Provide the (x, y) coordinate of the cell's center where the given text is located.  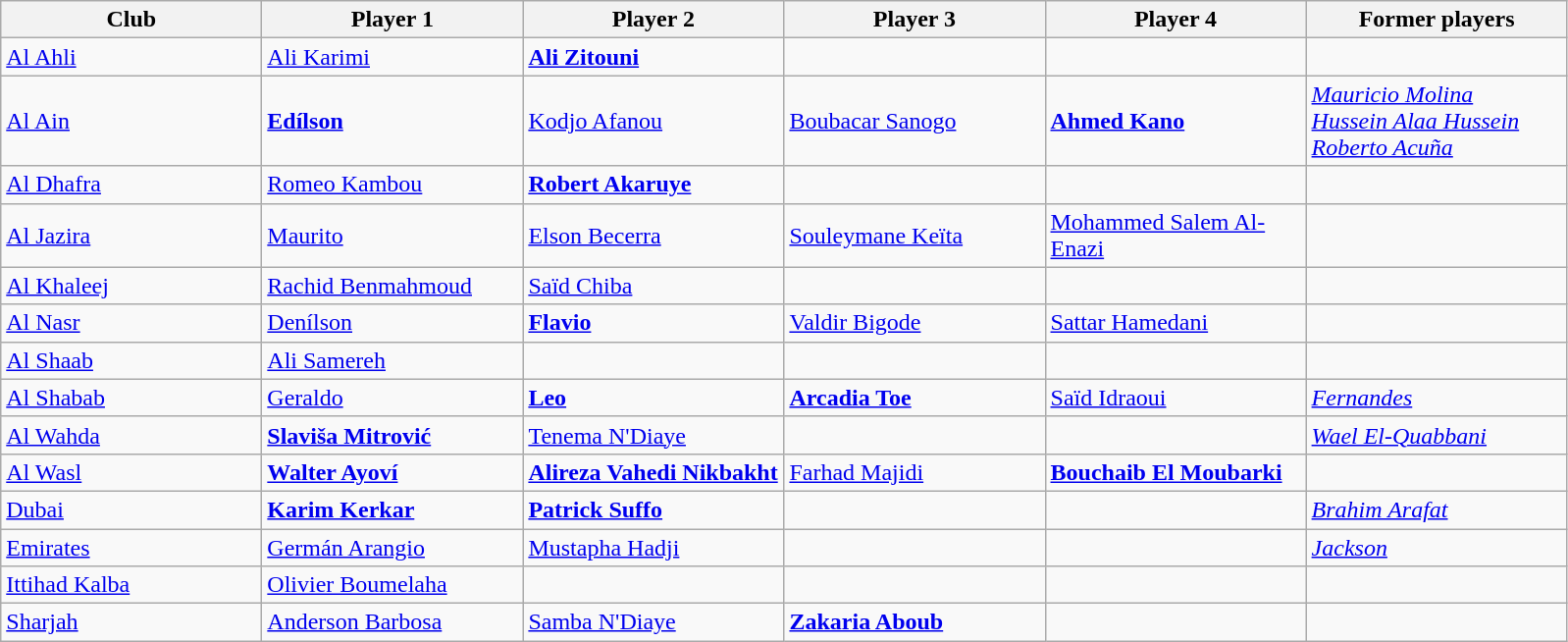
Ali Karimi (392, 57)
Germán Arangio (392, 547)
Geraldo (392, 398)
Boubacar Sanogo (915, 121)
Karim Kerkar (392, 509)
Patrick Suffo (653, 509)
Club (131, 20)
Arcadia Toe (915, 398)
Fernandes (1437, 398)
Olivier Boumelaha (392, 585)
Ahmed Kano (1176, 121)
Mauricio Molina Hussein Alaa Hussein Roberto Acuña (1437, 121)
Sattar Hamedani (1176, 323)
Valdir Bigode (915, 323)
Elson Becerra (653, 236)
Zakaria Aboub (915, 622)
Sharjah (131, 622)
Alireza Vahedi Nikbakht (653, 472)
Al Ahli (131, 57)
Slaviša Mitrović (392, 435)
Al Nasr (131, 323)
Ittihad Kalba (131, 585)
Player 4 (1176, 20)
Ali Samereh (392, 360)
Samba N'Diaye (653, 622)
Bouchaib El Moubarki (1176, 472)
Wael El-Quabbani (1437, 435)
Mohammed Salem Al-Enazi (1176, 236)
Al Jazira (131, 236)
Al Wasl (131, 472)
Tenema N'Diaye (653, 435)
Jackson (1437, 547)
Farhad Majidi (915, 472)
Emirates (131, 547)
Robert Akaruye (653, 185)
Al Shabab (131, 398)
Leo (653, 398)
Romeo Kambou (392, 185)
Saïd Chiba (653, 286)
Walter Ayoví (392, 472)
Al Dhafra (131, 185)
Player 1 (392, 20)
Dubai (131, 509)
Denílson (392, 323)
Mustapha Hadji (653, 547)
Kodjo Afanou (653, 121)
Anderson Barbosa (392, 622)
Brahim Arafat (1437, 509)
Maurito (392, 236)
Edílson (392, 121)
Souleymane Keïta (915, 236)
Al Ain (131, 121)
Flavio (653, 323)
Saïd Idraoui (1176, 398)
Al Shaab (131, 360)
Al Wahda (131, 435)
Former players (1437, 20)
Al Khaleej (131, 286)
Player 2 (653, 20)
Player 3 (915, 20)
Rachid Benmahmoud (392, 286)
Ali Zitouni (653, 57)
